Detect which cell encompasses the target text, then output its (x, y) center coordinate. 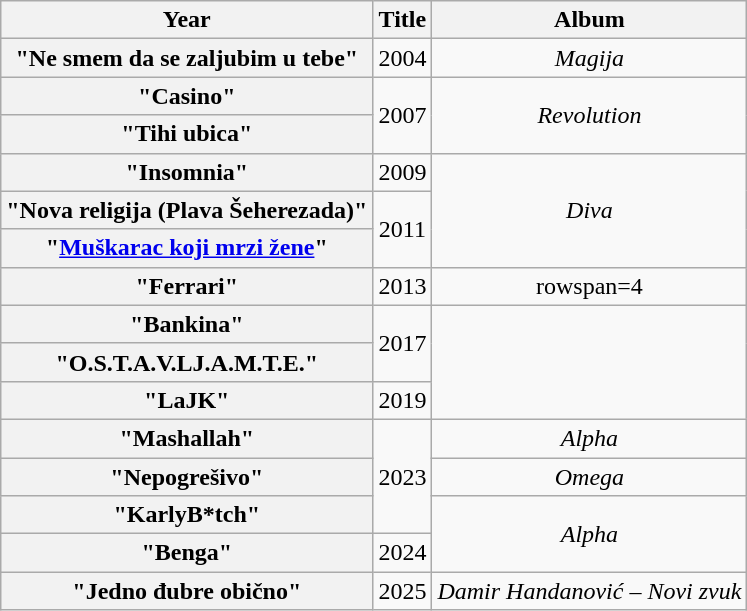
2007 (402, 115)
Album (590, 20)
2004 (402, 58)
"Tihi ubica" (187, 134)
Magija (590, 58)
Diva (590, 210)
"Muškarac koji mrzi žene" (187, 248)
Year (187, 20)
Revolution (590, 115)
"Nova religija (Plava Šeherezada)" (187, 210)
2019 (402, 400)
"Mashallah" (187, 438)
"Ne smem da se zaljubim u tebe" (187, 58)
2017 (402, 343)
"Benga" (187, 553)
rowspan=4 (590, 286)
2009 (402, 172)
"Bankina" (187, 324)
"Nepogrešivo" (187, 477)
2011 (402, 229)
"KarlyB*tch" (187, 515)
2023 (402, 476)
Omega (590, 477)
"Jedno đubre obično" (187, 591)
2025 (402, 591)
Damir Handanović – Novi zvuk (590, 591)
"LaJK" (187, 400)
"Insomnia" (187, 172)
2024 (402, 553)
"O.S.T.A.V.LJ.A.M.T.E." (187, 362)
Title (402, 20)
"Casino" (187, 96)
"Ferrari" (187, 286)
2013 (402, 286)
